Return (x, y) of the center of cell containing provided text 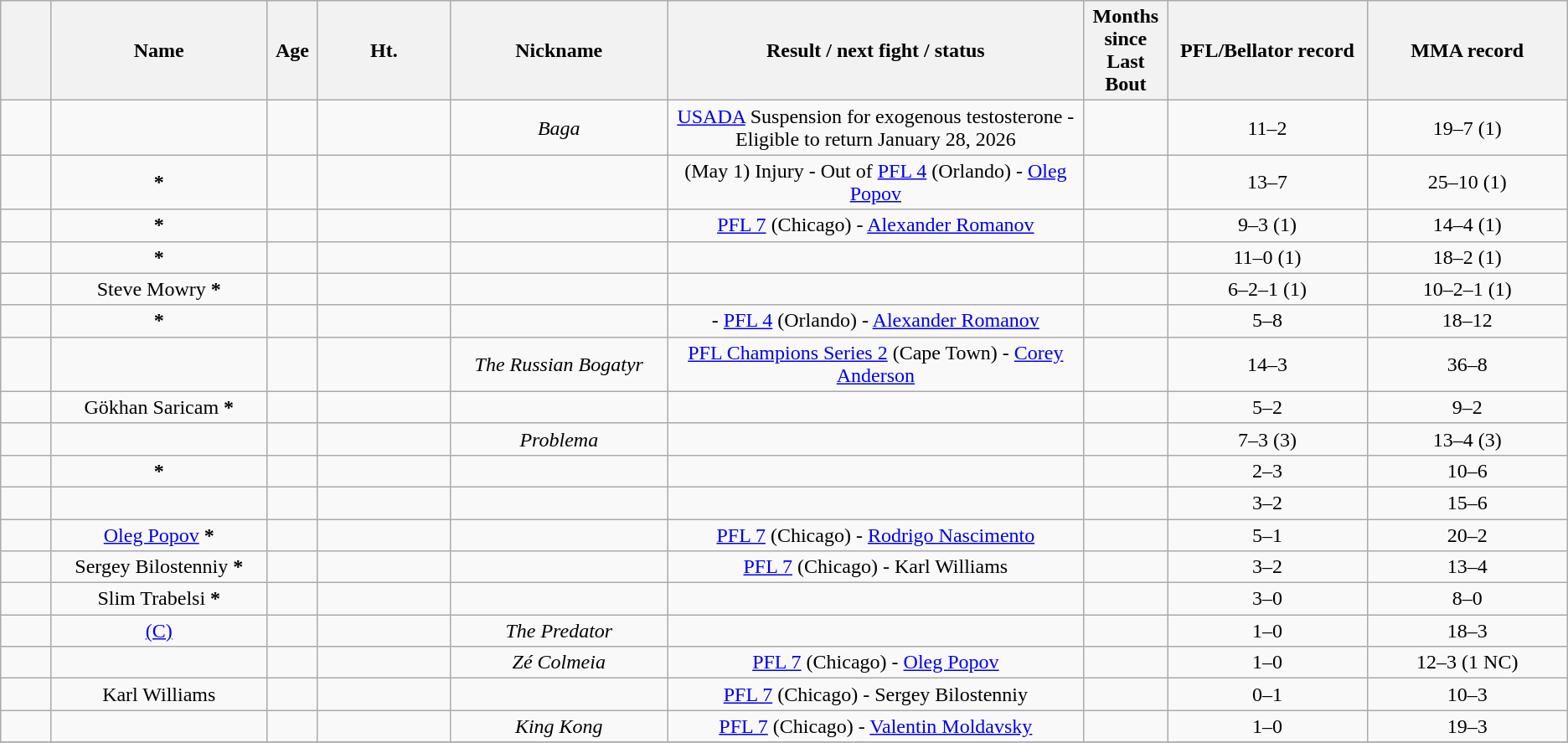
20–2 (1467, 535)
13–4 (1467, 567)
9–2 (1467, 407)
Age (292, 50)
11–0 (1) (1268, 257)
Gökhan Saricam * (159, 407)
19–3 (1467, 726)
Zé Colmeia (560, 663)
18–2 (1) (1467, 257)
The Russian Bogatyr (560, 364)
13–7 (1268, 183)
PFL 7 (Chicago) - Alexander Romanov (876, 225)
18–12 (1467, 321)
Baga (560, 127)
Result / next fight / status (876, 50)
- PFL 4 (Orlando) - Alexander Romanov (876, 321)
0–1 (1268, 694)
19–7 (1) (1467, 127)
36–8 (1467, 364)
PFL 7 (Chicago) - Karl Williams (876, 567)
Ht. (384, 50)
3–0 (1268, 599)
9–3 (1) (1268, 225)
13–4 (3) (1467, 439)
PFL Champions Series 2 (Cape Town) - Corey Anderson (876, 364)
2–3 (1268, 471)
PFL 7 (Chicago) - Valentin Moldavsky (876, 726)
Oleg Popov * (159, 535)
(C) (159, 631)
PFL 7 (Chicago) - Sergey Bilostenniy (876, 694)
8–0 (1467, 599)
15–6 (1467, 503)
10–2–1 (1) (1467, 289)
Steve Mowry * (159, 289)
Name (159, 50)
14–4 (1) (1467, 225)
USADA Suspension for exogenous testosterone - Eligible to return January 28, 2026 (876, 127)
King Kong (560, 726)
11–2 (1268, 127)
14–3 (1268, 364)
5–8 (1268, 321)
Slim Trabelsi * (159, 599)
PFL/Bellator record (1268, 50)
7–3 (3) (1268, 439)
5–1 (1268, 535)
18–3 (1467, 631)
The Predator (560, 631)
Problema (560, 439)
Sergey Bilostenniy * (159, 567)
Months since Last Bout (1126, 50)
Nickname (560, 50)
(May 1) Injury - Out of PFL 4 (Orlando) - Oleg Popov (876, 183)
5–2 (1268, 407)
10–6 (1467, 471)
10–3 (1467, 694)
PFL 7 (Chicago) - Rodrigo Nascimento (876, 535)
12–3 (1 NC) (1467, 663)
25–10 (1) (1467, 183)
Karl Williams (159, 694)
PFL 7 (Chicago) - Oleg Popov (876, 663)
6–2–1 (1) (1268, 289)
MMA record (1467, 50)
